For the text-containing cell, return its midpoint in [x, y] coordinate format. 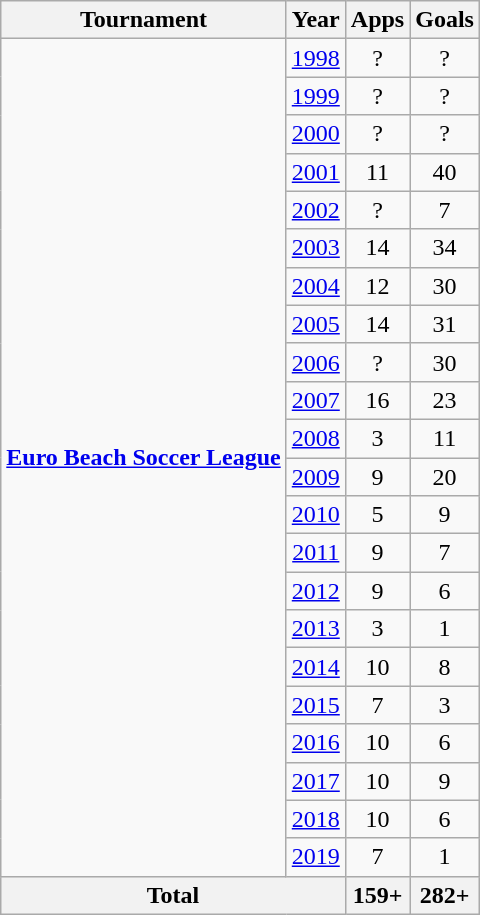
Goals [445, 20]
8 [445, 667]
40 [445, 172]
23 [445, 400]
2009 [316, 477]
2017 [316, 781]
20 [445, 477]
2008 [316, 438]
Apps [377, 20]
2003 [316, 248]
2004 [316, 286]
31 [445, 324]
Total [174, 895]
2013 [316, 629]
2019 [316, 857]
2015 [316, 705]
16 [377, 400]
Tournament [144, 20]
2000 [316, 134]
2006 [316, 362]
159+ [377, 895]
2007 [316, 400]
Euro Beach Soccer League [144, 458]
2016 [316, 743]
1999 [316, 96]
Year [316, 20]
2012 [316, 591]
2014 [316, 667]
282+ [445, 895]
2002 [316, 210]
12 [377, 286]
2001 [316, 172]
5 [377, 515]
1998 [316, 58]
2011 [316, 553]
2010 [316, 515]
2005 [316, 324]
2018 [316, 819]
34 [445, 248]
